From the cell containing the given text, extract its center point as (X, Y) coordinate. 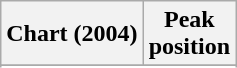
Peak position (189, 34)
Chart (2004) (72, 34)
